From the cell containing the given text, extract its center point as (x, y) coordinate. 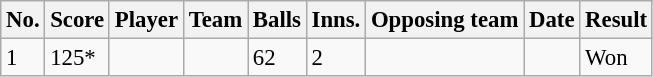
Team (215, 20)
62 (278, 58)
Player (146, 20)
Balls (278, 20)
Opposing team (445, 20)
1 (23, 58)
Date (552, 20)
Result (616, 20)
Inns. (336, 20)
No. (23, 20)
Score (78, 20)
Won (616, 58)
2 (336, 58)
125* (78, 58)
